Determine the [X, Y] coordinate at the center of the cell enclosing the given text.  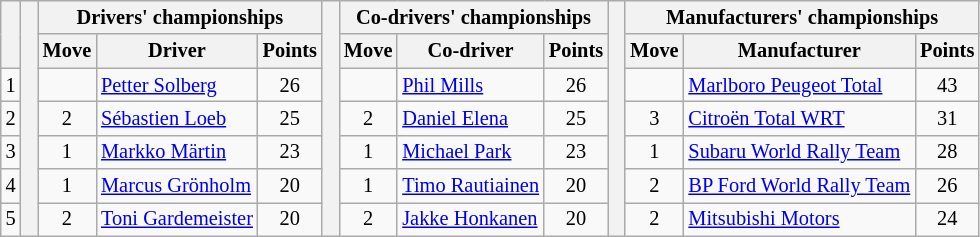
Co-driver [470, 51]
Mitsubishi Motors [799, 219]
Driver [177, 51]
Phil Mills [470, 85]
Manufacturers' championships [802, 17]
24 [947, 219]
Jakke Honkanen [470, 219]
Marcus Grönholm [177, 186]
Daniel Elena [470, 118]
Petter Solberg [177, 85]
Toni Gardemeister [177, 219]
4 [11, 186]
43 [947, 85]
Manufacturer [799, 51]
Drivers' championships [180, 17]
BP Ford World Rally Team [799, 186]
Marlboro Peugeot Total [799, 85]
Co-drivers' championships [474, 17]
Timo Rautiainen [470, 186]
28 [947, 152]
5 [11, 219]
Citroën Total WRT [799, 118]
Subaru World Rally Team [799, 152]
Michael Park [470, 152]
Markko Märtin [177, 152]
31 [947, 118]
Sébastien Loeb [177, 118]
